From the cell containing the given text, extract its center point as (X, Y) coordinate. 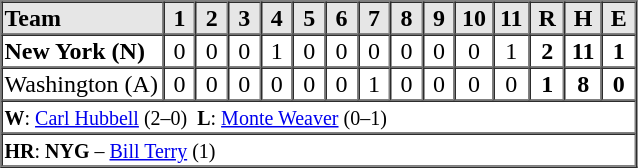
H (584, 18)
New York (N) (83, 50)
6 (341, 18)
5 (309, 18)
Team (83, 18)
3 (244, 18)
4 (276, 18)
7 (374, 18)
W: Carl Hubbell (2–0) L: Monte Weaver (0–1) (319, 116)
9 (439, 18)
E (619, 18)
HR: NYG – Bill Terry (1) (319, 150)
Washington (A) (83, 84)
10 (474, 18)
R (548, 18)
